Return the (x, y) coordinate for the center point of the cell that contains the specified text.  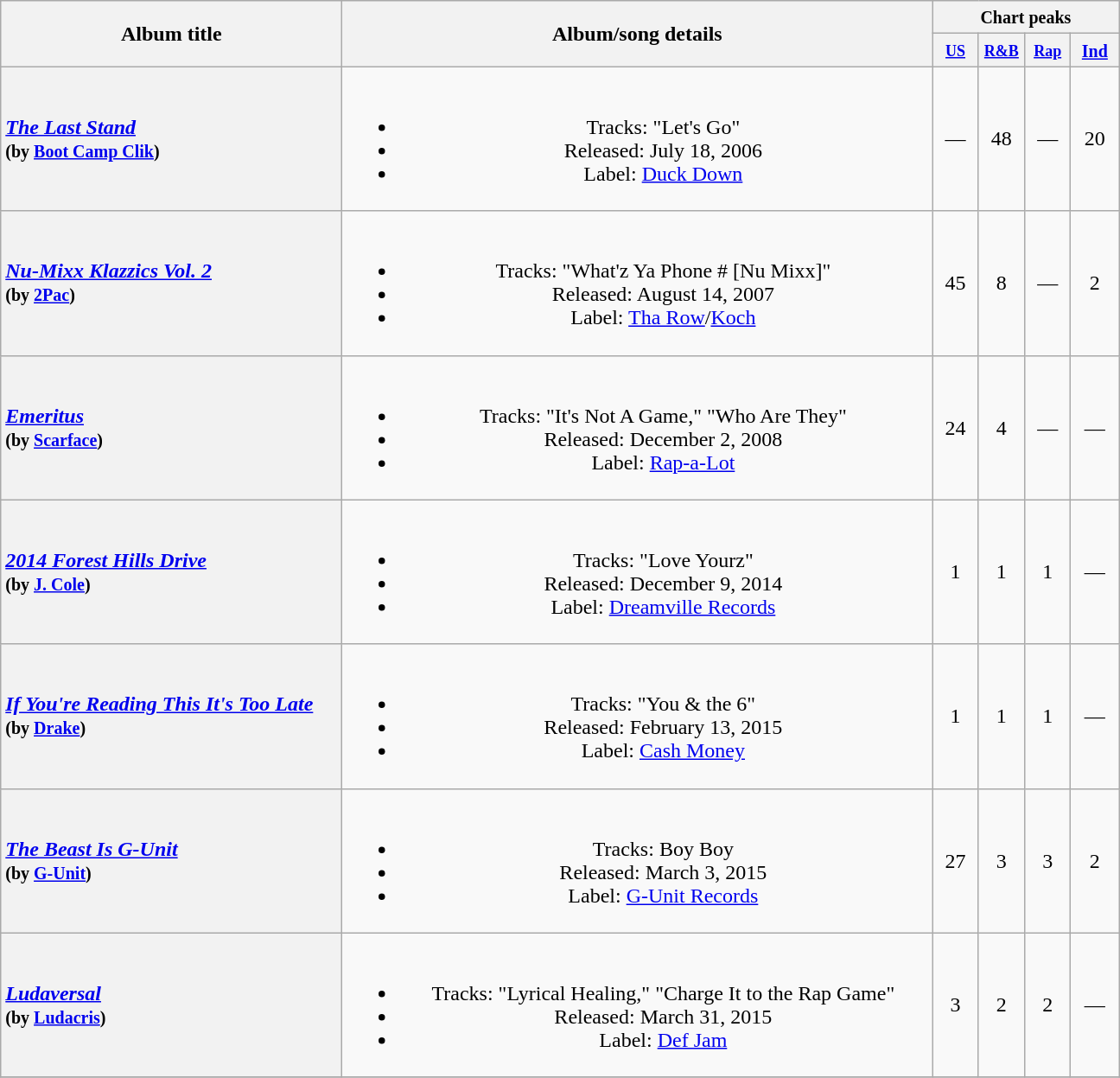
Tracks: "It's Not A Game," "Who Are They"Released: December 2, 2008Label: Rap-a-Lot (638, 427)
Tracks: "You & the 6"Released: February 13, 2015Label: Cash Money (638, 716)
Ind (1095, 50)
Ludaversal(by Ludacris) (171, 1005)
45 (956, 284)
Chart peaks (1026, 17)
The Last Stand(by Boot Camp Clik) (171, 138)
The Beast Is G-Unit(by G-Unit) (171, 861)
Emeritus(by Scarface) (171, 427)
Tracks: "Lyrical Healing," "Charge It to the Rap Game"Released: March 31, 2015Label: Def Jam (638, 1005)
Tracks: Boy BoyReleased: March 3, 2015Label: G-Unit Records (638, 861)
Nu-Mixx Klazzics Vol. 2(by 2Pac) (171, 284)
Tracks: "Let's Go"Released: July 18, 2006Label: Duck Down (638, 138)
48 (1001, 138)
Album/song details (638, 34)
Album title (171, 34)
Rap (1047, 50)
US (956, 50)
2014 Forest Hills Drive(by J. Cole) (171, 572)
Tracks: "Love Yourz"Released: December 9, 2014Label: Dreamville Records (638, 572)
Tracks: "What'z Ya Phone # [Nu Mixx]"Released: August 14, 2007Label: Tha Row/Koch (638, 284)
24 (956, 427)
8 (1001, 284)
4 (1001, 427)
20 (1095, 138)
27 (956, 861)
R&B (1001, 50)
If You're Reading This It's Too Late(by Drake) (171, 716)
